Search for the cell housing the specified text and yield its [X, Y] center coordinate. 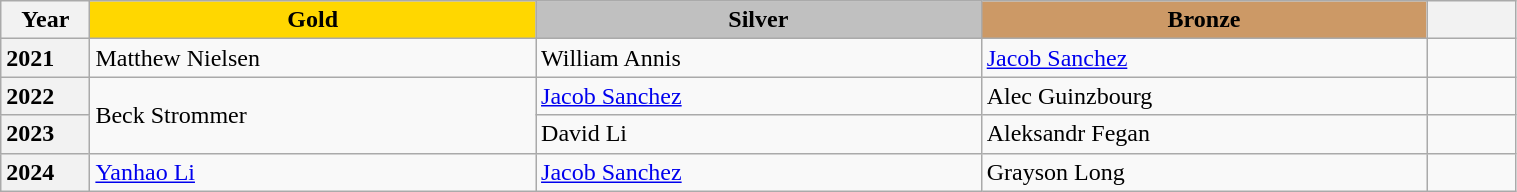
Gold [313, 20]
Year [46, 20]
Beck Strommer [313, 115]
Aleksandr Fegan [1204, 134]
2024 [46, 172]
Yanhao Li [313, 172]
2022 [46, 96]
Bronze [1204, 20]
Grayson Long [1204, 172]
Matthew Nielsen [313, 58]
William Annis [759, 58]
Alec Guinzbourg [1204, 96]
2023 [46, 134]
David Li [759, 134]
Silver [759, 20]
2021 [46, 58]
